Return the [x, y] coordinate for the center point of the cell that contains the specified text.  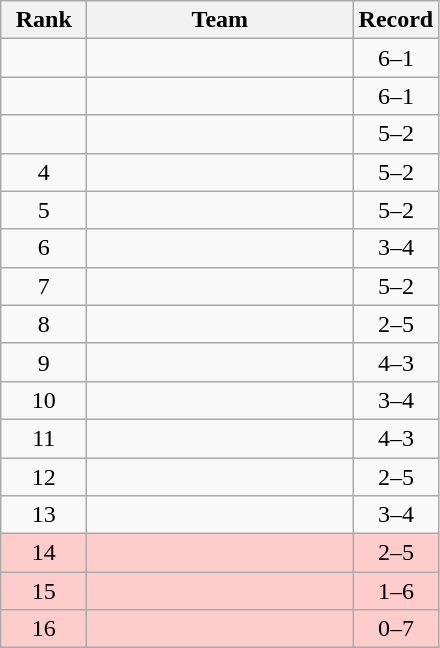
6 [44, 248]
Team [220, 20]
10 [44, 400]
11 [44, 438]
5 [44, 210]
13 [44, 515]
Rank [44, 20]
7 [44, 286]
1–6 [396, 591]
14 [44, 553]
16 [44, 629]
8 [44, 324]
4 [44, 172]
12 [44, 477]
15 [44, 591]
0–7 [396, 629]
9 [44, 362]
Record [396, 20]
